Search for the cell housing the specified text and yield its [X, Y] center coordinate. 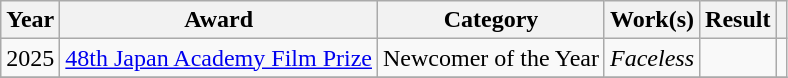
Newcomer of the Year [490, 58]
Award [219, 20]
Work(s) [652, 20]
Category [490, 20]
Result [738, 20]
48th Japan Academy Film Prize [219, 58]
Faceless [652, 58]
Year [30, 20]
2025 [30, 58]
